Capture the cell that displays the provided text and extract its [x, y] central coordinate. 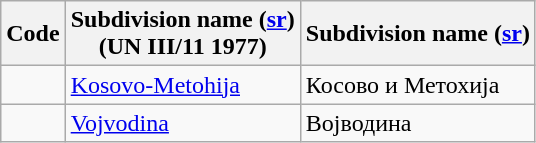
Vojvodina [182, 123]
Војводина [418, 123]
Kosovo-Metohija [182, 85]
Code [33, 34]
Косово и Метохиja [418, 85]
Subdivision name (sr)(UN III/11 1977) [182, 34]
Subdivision name (sr) [418, 34]
